Pinpoint the cell where the given text exists, returning its (X, Y) midpoint coordinate. 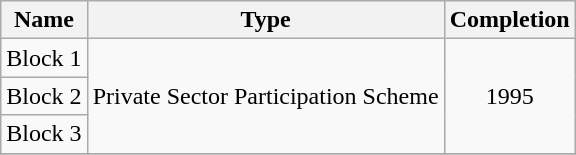
Block 2 (44, 96)
Block 1 (44, 58)
Type (266, 20)
Block 3 (44, 134)
1995 (510, 96)
Completion (510, 20)
Private Sector Participation Scheme (266, 96)
Name (44, 20)
